Extract the [X, Y] coordinate from the center of the cell holding the provided text.  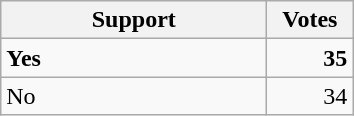
34 [310, 96]
Votes [310, 20]
35 [310, 58]
No [134, 96]
Yes [134, 58]
Support [134, 20]
